Detect which cell encompasses the target text, then output its (x, y) center coordinate. 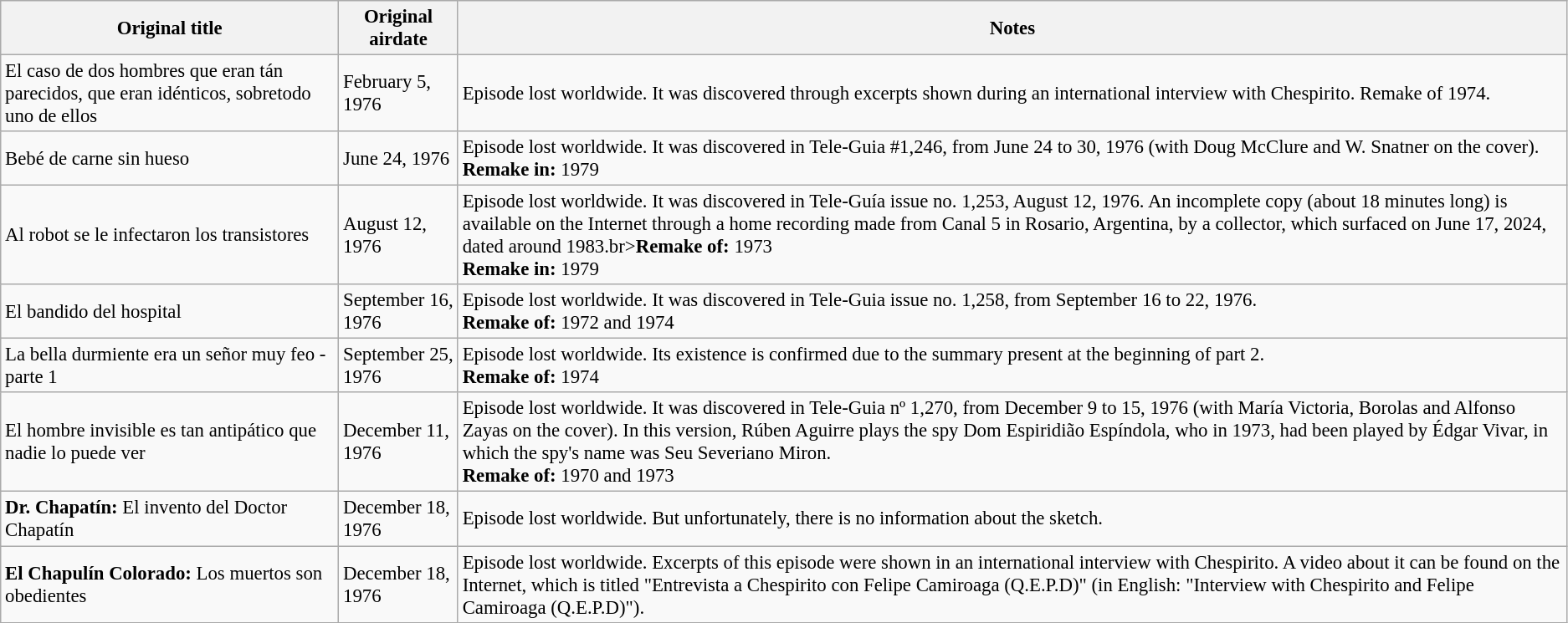
Dr. Chapatín: El invento del Doctor Chapatín (170, 518)
September 25, 1976 (398, 366)
December 11, 1976 (398, 443)
September 16, 1976 (398, 311)
Episode lost worldwide. But unfortunately, there is no information about the sketch. (1012, 518)
Episode lost worldwide. It was discovered in Tele-Guia issue no. 1,258, from September 16 to 22, 1976.Remake of: 1972 and 1974 (1012, 311)
Notes (1012, 28)
El bandido del hospital (170, 311)
El hombre invisible es tan antipático que nadie lo puede ver (170, 443)
Original airdate (398, 28)
February 5, 1976 (398, 94)
Episode lost worldwide. Its existence is confirmed due to the summary present at the beginning of part 2.Remake of: 1974 (1012, 366)
June 24, 1976 (398, 159)
Bebé de carne sin hueso (170, 159)
August 12, 1976 (398, 236)
Al robot se le infectaron los transistores (170, 236)
La bella durmiente era un señor muy feo - parte 1 (170, 366)
El Chapulín Colorado: Los muertos son obedientes (170, 585)
Episode lost worldwide. It was discovered through excerpts shown during an international interview with Chespirito. Remake of 1974. (1012, 94)
Original title (170, 28)
El caso de dos hombres que eran tán parecidos, que eran idénticos, sobretodo uno de ellos (170, 94)
